From the cell containing the given text, extract its center point as (x, y) coordinate. 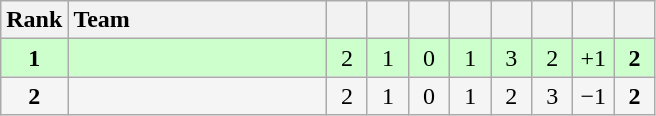
Rank (34, 20)
−1 (594, 96)
Team (198, 20)
+1 (594, 58)
